Pinpoint the cell where the given text exists, returning its [x, y] midpoint coordinate. 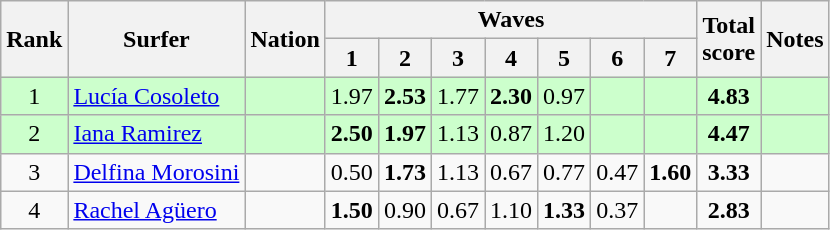
0.37 [618, 210]
7 [670, 58]
Rachel Agüero [156, 210]
1.33 [564, 210]
5 [564, 58]
1.60 [670, 172]
2.50 [352, 134]
0.77 [564, 172]
0.47 [618, 172]
4.47 [729, 134]
1.73 [404, 172]
1.50 [352, 210]
1.10 [510, 210]
Waves [510, 20]
3.33 [729, 172]
1.77 [458, 96]
Totalscore [729, 39]
0.87 [510, 134]
0.97 [564, 96]
6 [618, 58]
2.53 [404, 96]
Surfer [156, 39]
Lucía Cosoleto [156, 96]
1.20 [564, 134]
Notes [795, 39]
2.30 [510, 96]
4.83 [729, 96]
2.83 [729, 210]
Iana Ramirez [156, 134]
Nation [285, 39]
0.90 [404, 210]
0.50 [352, 172]
Delfina Morosini [156, 172]
Rank [34, 39]
